Scan for the cell matching the given text and deliver its (x, y) coordinate at center. 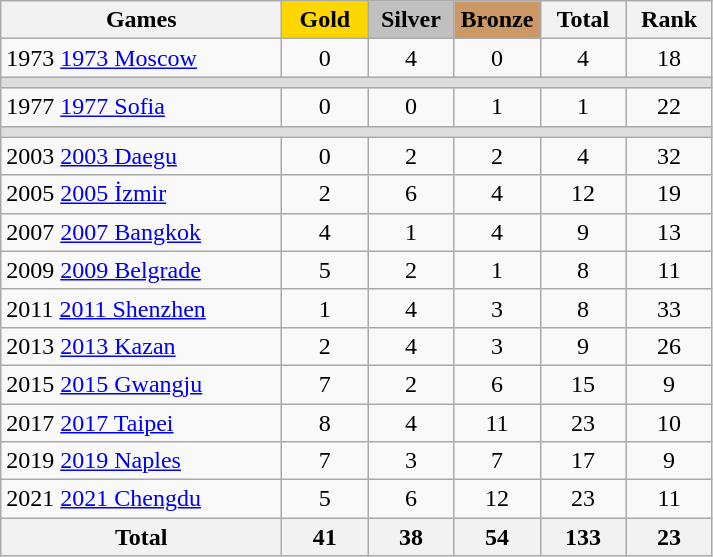
22 (669, 107)
32 (669, 156)
2017 2017 Taipei (142, 423)
18 (669, 58)
13 (669, 232)
Gold (325, 20)
38 (411, 537)
26 (669, 346)
19 (669, 194)
2013 2013 Kazan (142, 346)
2021 2021 Chengdu (142, 499)
2003 2003 Daegu (142, 156)
2019 2019 Naples (142, 461)
33 (669, 308)
41 (325, 537)
Rank (669, 20)
2005 2005 İzmir (142, 194)
15 (583, 384)
1977 1977 Sofia (142, 107)
10 (669, 423)
133 (583, 537)
Bronze (497, 20)
1973 1973 Moscow (142, 58)
Silver (411, 20)
2011 2011 Shenzhen (142, 308)
54 (497, 537)
2015 2015 Gwangju (142, 384)
Games (142, 20)
2009 2009 Belgrade (142, 270)
2007 2007 Bangkok (142, 232)
17 (583, 461)
